From the cell containing the given text, extract its center point as [x, y] coordinate. 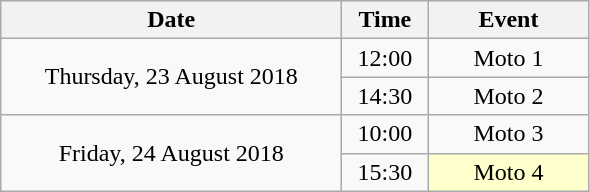
Moto 3 [508, 134]
Moto 4 [508, 172]
12:00 [385, 58]
Moto 2 [508, 96]
Thursday, 23 August 2018 [172, 77]
10:00 [385, 134]
14:30 [385, 96]
15:30 [385, 172]
Friday, 24 August 2018 [172, 153]
Moto 1 [508, 58]
Event [508, 20]
Time [385, 20]
Date [172, 20]
